Identify which cell holds the provided text, then report its (X, Y) central coordinate. 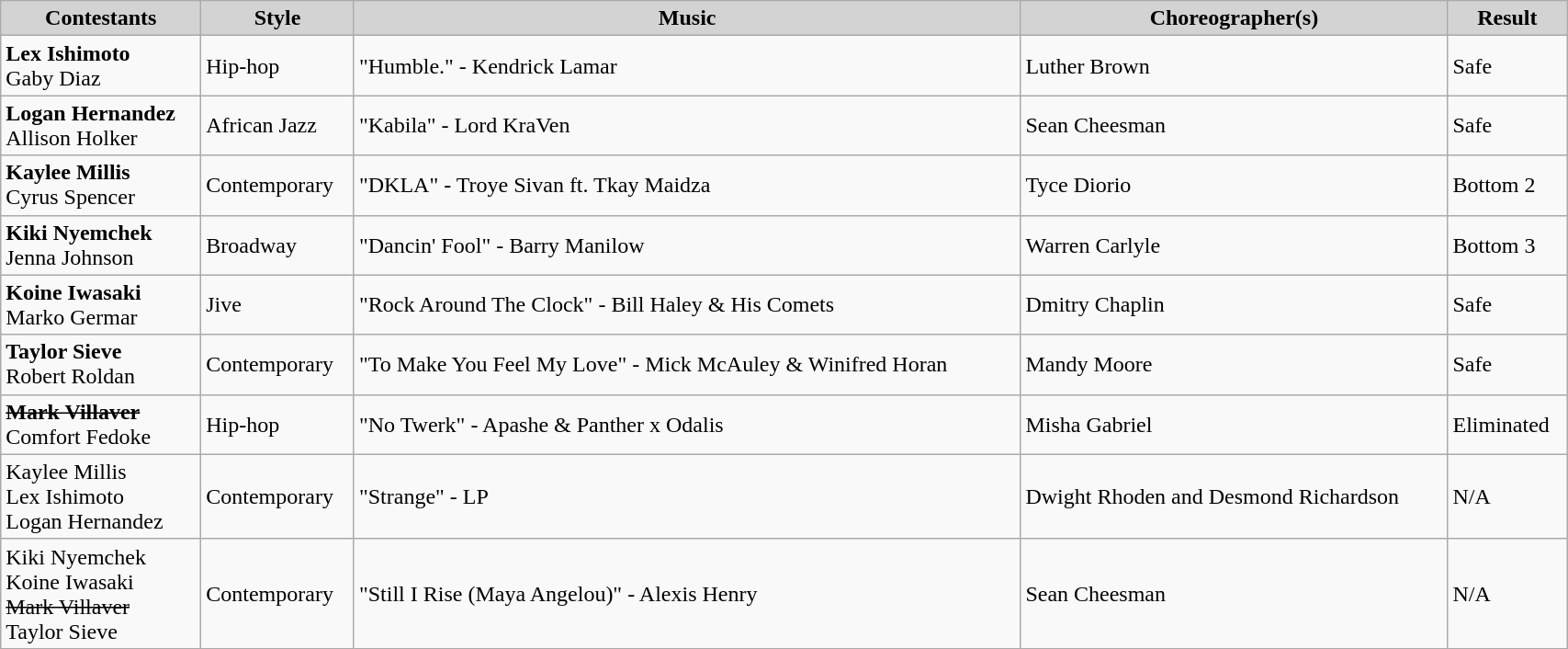
Jive (277, 305)
Kiki NyemchekKoine IwasakiMark VillaverTaylor Sieve (101, 594)
Logan HernandezAllison Holker (101, 125)
Music (687, 18)
Bottom 3 (1507, 245)
"Rock Around The Clock" - Bill Haley & His Comets (687, 305)
Broadway (277, 245)
Mandy Moore (1235, 364)
Misha Gabriel (1235, 425)
"Strange" - LP (687, 496)
Luther Brown (1235, 66)
Kaylee MillisCyrus Spencer (101, 186)
Warren Carlyle (1235, 245)
Kiki NyemchekJenna Johnson (101, 245)
"Humble." - Kendrick Lamar (687, 66)
Tyce Diorio (1235, 186)
"DKLA" - Troye Sivan ft. Tkay Maidza (687, 186)
African Jazz (277, 125)
Choreographer(s) (1235, 18)
Lex IshimotoGaby Diaz (101, 66)
Koine IwasakiMarko Germar (101, 305)
"To Make You Feel My Love" - Mick McAuley & Winifred Horan (687, 364)
Style (277, 18)
Kaylee MillisLex IshimotoLogan Hernandez (101, 496)
Taylor SieveRobert Roldan (101, 364)
Contestants (101, 18)
Eliminated (1507, 425)
Dwight Rhoden and Desmond Richardson (1235, 496)
"No Twerk" - Apashe & Panther x Odalis (687, 425)
Dmitry Chaplin (1235, 305)
Mark VillaverComfort Fedoke (101, 425)
"Still I Rise (Maya Angelou)" - Alexis Henry (687, 594)
"Kabila" - Lord KraVen (687, 125)
Bottom 2 (1507, 186)
"Dancin' Fool" - Barry Manilow (687, 245)
Result (1507, 18)
